For the text-containing cell, return its midpoint in [X, Y] coordinate format. 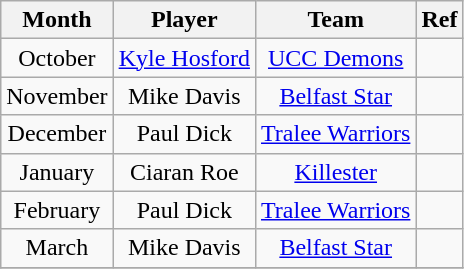
Kyle Hosford [184, 58]
November [57, 96]
February [57, 210]
Ciaran Roe [184, 172]
March [57, 248]
Month [57, 20]
January [57, 172]
Killester [335, 172]
October [57, 58]
Team [335, 20]
Ref [440, 20]
UCC Demons [335, 58]
December [57, 134]
Player [184, 20]
